Output the [x, y] coordinate of the center of the cell containing the given text.  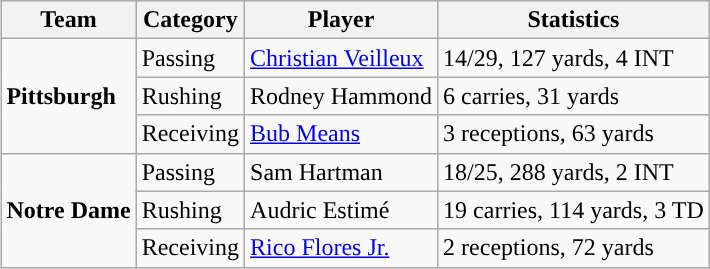
Rico Flores Jr. [342, 248]
2 receptions, 72 yards [574, 248]
Christian Veilleux [342, 58]
Sam Hartman [342, 172]
3 receptions, 63 yards [574, 134]
Audric Estimé [342, 210]
Notre Dame [68, 210]
19 carries, 114 yards, 3 TD [574, 210]
Category [190, 20]
14/29, 127 yards, 4 INT [574, 58]
Player [342, 20]
Statistics [574, 20]
Rodney Hammond [342, 96]
6 carries, 31 yards [574, 96]
18/25, 288 yards, 2 INT [574, 172]
Team [68, 20]
Bub Means [342, 134]
Pittsburgh [68, 96]
